Search for the cell housing the specified text and yield its [X, Y] center coordinate. 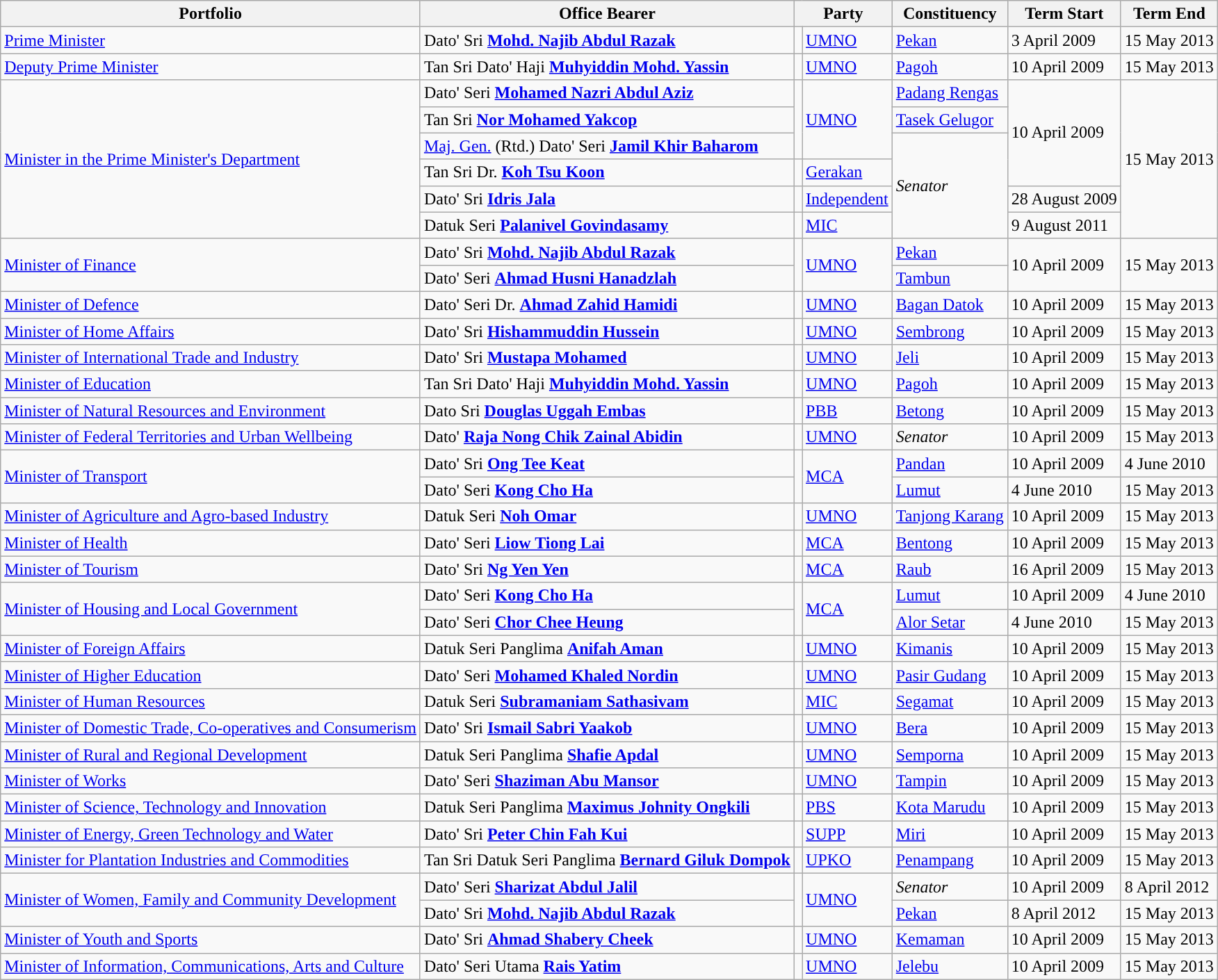
Dato' Seri Chor Chee Heung [607, 622]
9 August 2011 [1064, 225]
Sembrong [950, 332]
Tan Sri Dr. Koh Tsu Koon [607, 172]
Pandan [950, 464]
Datuk Seri Panglima Shafie Apdal [607, 754]
Minister of Youth and Sports [211, 940]
Minister of Information, Communications, Arts and Culture [211, 966]
Datuk Seri Panglima Anifah Aman [607, 648]
Dato' Sri Ismail Sabri Yaakob [607, 728]
Dato' Seri Dr. Ahmad Zahid Hamidi [607, 304]
Dato' Seri Utama Rais Yatim [607, 966]
Minister in the Prime Minister's Department [211, 159]
Bera [950, 728]
Minister of Domestic Trade, Co-operatives and Consumerism [211, 728]
Datuk Seri Palanivel Govindasamy [607, 225]
Minister of Human Resources [211, 701]
Minister of Health [211, 543]
Dato Sri Douglas Uggah Embas [607, 411]
Minister of Higher Education [211, 675]
Minister for Plantation Industries and Commodities [211, 860]
Dato' Seri Ahmad Husni Hanadzlah [607, 278]
Tan Sri Datuk Seri Panglima Bernard Giluk Dompok [607, 860]
Minister of Defence [211, 304]
Dato' Seri Sharizat Abdul Jalil [607, 887]
28 August 2009 [1064, 199]
Padang Rengas [950, 93]
Dato' Seri Liow Tiong Lai [607, 543]
Datuk Seri Noh Omar [607, 516]
Semporna [950, 754]
PBS [847, 808]
Dato' Sri Hishammuddin Hussein [607, 332]
Term Start [1064, 14]
Minister of Federal Territories and Urban Wellbeing [211, 437]
UPKO [847, 860]
Dato' Raja Nong Chik Zainal Abidin [607, 437]
Dato' Sri Peter Chin Fah Kui [607, 834]
Jelebu [950, 966]
Minister of Finance [211, 265]
Term End [1169, 14]
Minister of Agriculture and Agro-based Industry [211, 516]
Tasek Gelugor [950, 120]
Deputy Prime Minister [211, 67]
Minister of Rural and Regional Development [211, 754]
Kemaman [950, 940]
Minister of Science, Technology and Innovation [211, 808]
Raub [950, 569]
Alor Setar [950, 622]
Minister of Energy, Green Technology and Water [211, 834]
Minister of Works [211, 781]
Kimanis [950, 648]
Gerakan [847, 172]
Party [843, 14]
Dato' Sri Ahmad Shabery Cheek [607, 940]
Segamat [950, 701]
Dato' Seri Mohamed Khaled Nordin [607, 675]
Minister of Women, Family and Community Development [211, 900]
Minister of Foreign Affairs [211, 648]
Minister of Tourism [211, 569]
Dato' Sri Mustapa Mohamed [607, 358]
Minister of Natural Resources and Environment [211, 411]
Tan Sri Nor Mohamed Yakcop [607, 120]
Tambun [950, 278]
Miri [950, 834]
Prime Minister [211, 40]
Penampang [950, 860]
Tampin [950, 781]
Datuk Seri Subramaniam Sathasivam [607, 701]
Maj. Gen. (Rtd.) Dato' Seri Jamil Khir Baharom [607, 146]
Jeli [950, 358]
Datuk Seri Panglima Maximus Johnity Ongkili [607, 808]
Kota Marudu [950, 808]
Minister of Home Affairs [211, 332]
Dato' Sri Ong Tee Keat [607, 464]
Independent [847, 199]
16 April 2009 [1064, 569]
Portfolio [211, 14]
Bagan Datok [950, 304]
3 April 2009 [1064, 40]
Minister of Housing and Local Government [211, 609]
Tanjong Karang [950, 516]
Bentong [950, 543]
Dato' Sri Idris Jala [607, 199]
Dato' Seri Shaziman Abu Mansor [607, 781]
Dato' Sri Ng Yen Yen [607, 569]
Minister of Education [211, 384]
SUPP [847, 834]
Office Bearer [607, 14]
Minister of International Trade and Industry [211, 358]
PBB [847, 411]
Pasir Gudang [950, 675]
Dato' Seri Mohamed Nazri Abdul Aziz [607, 93]
Betong [950, 411]
Constituency [950, 14]
Minister of Transport [211, 477]
